Find where the given text appears and provide that cell's center as (X, Y) coordinate. 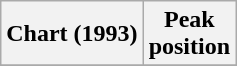
Peakposition (189, 34)
Chart (1993) (72, 34)
